For the text-containing cell, return its midpoint in [X, Y] coordinate format. 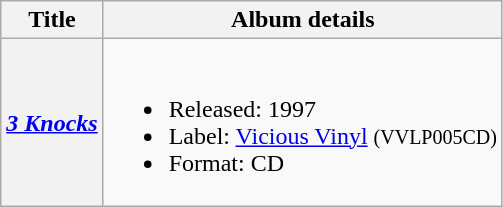
Title [52, 20]
Album details [302, 20]
3 Knocks [52, 122]
Released: 1997Label: Vicious Vinyl (VVLP005CD)Format: CD [302, 122]
